Detect which cell encompasses the target text, then output its [x, y] center coordinate. 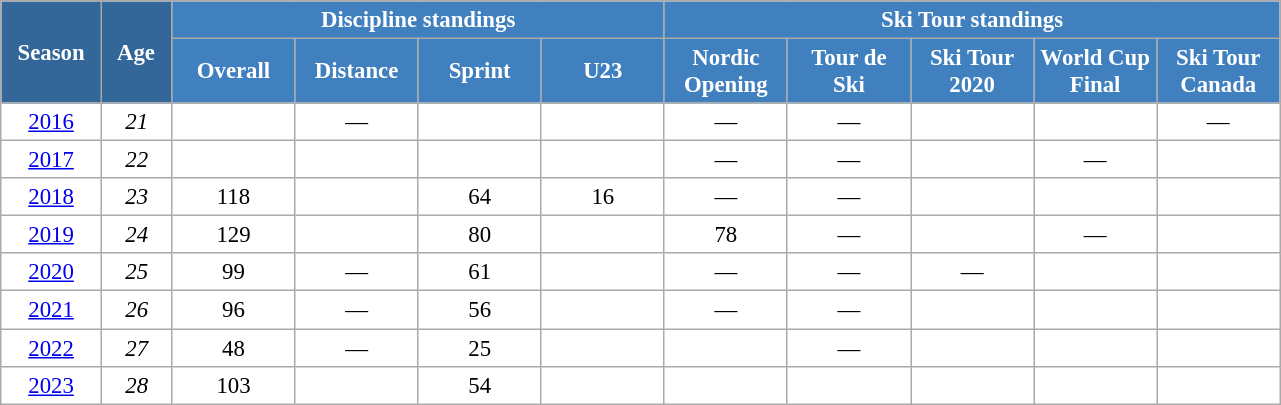
Discipline standings [418, 20]
80 [480, 235]
Ski TourCanada [1218, 72]
48 [234, 348]
103 [234, 385]
Tour deSki [848, 72]
2016 [52, 122]
21 [136, 122]
2023 [52, 385]
2022 [52, 348]
16 [602, 197]
2019 [52, 235]
23 [136, 197]
54 [480, 385]
Sprint [480, 72]
26 [136, 310]
2021 [52, 310]
28 [136, 385]
78 [726, 235]
118 [234, 197]
Ski Tour2020 [972, 72]
2020 [52, 273]
U23 [602, 72]
27 [136, 348]
129 [234, 235]
99 [234, 273]
Season [52, 52]
56 [480, 310]
World CupFinal [1096, 72]
Distance [356, 72]
2018 [52, 197]
Age [136, 52]
22 [136, 160]
NordicOpening [726, 72]
Ski Tour standings [972, 20]
64 [480, 197]
24 [136, 235]
96 [234, 310]
61 [480, 273]
Overall [234, 72]
2017 [52, 160]
